Output the [X, Y] coordinate of the center of the cell containing the given text.  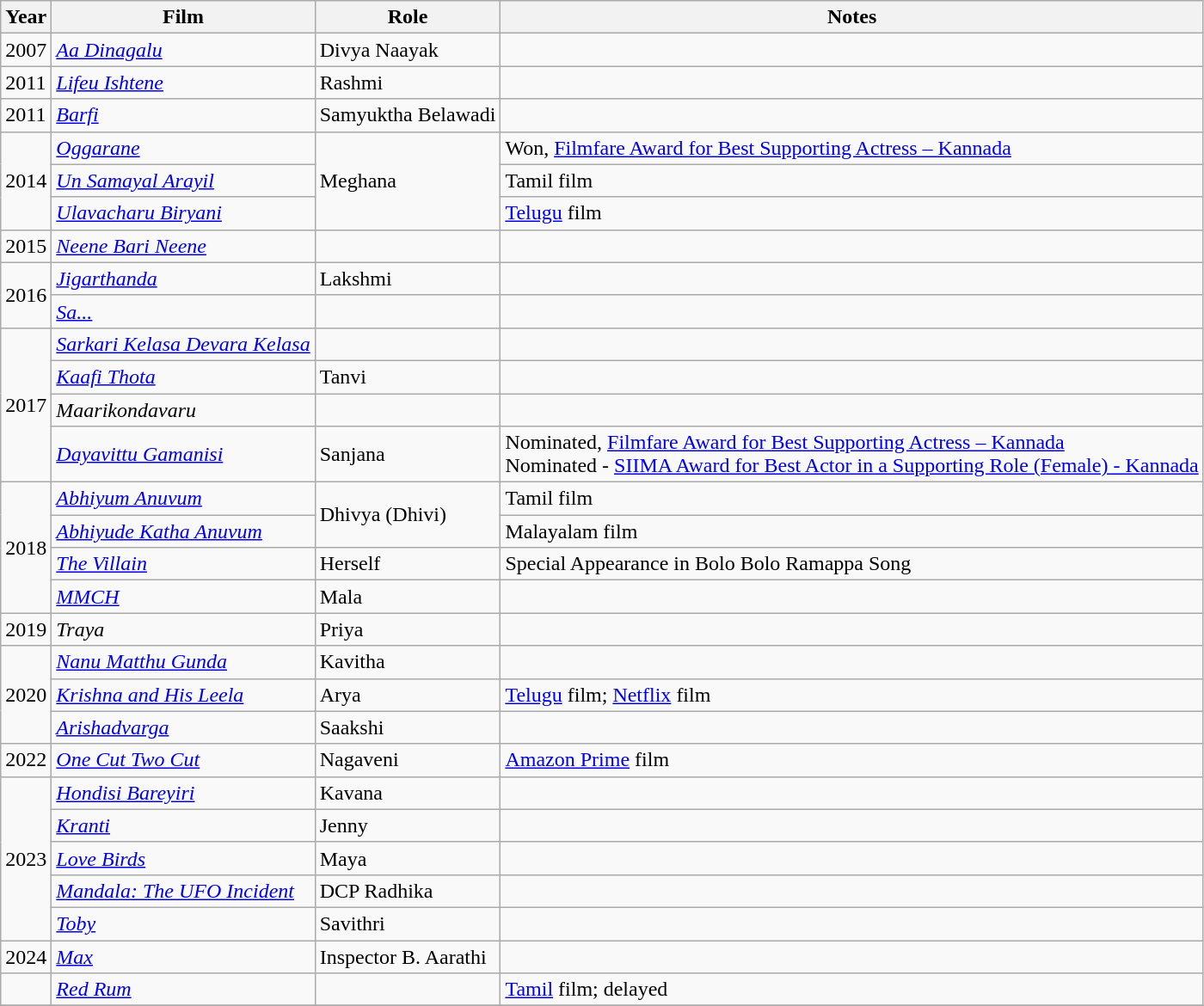
MMCH [183, 597]
Mala [408, 597]
Amazon Prime film [851, 760]
Tanvi [408, 377]
2019 [26, 629]
Role [408, 17]
2018 [26, 548]
Sarkari Kelasa Devara Kelasa [183, 344]
Kaafi Thota [183, 377]
Abhiyude Katha Anuvum [183, 531]
Herself [408, 564]
Film [183, 17]
Inspector B. Aarathi [408, 957]
Lifeu Ishtene [183, 83]
Arya [408, 695]
2015 [26, 246]
Special Appearance in Bolo Bolo Ramappa Song [851, 564]
Malayalam film [851, 531]
Traya [183, 629]
Max [183, 957]
Mandala: The UFO Incident [183, 891]
Oggarane [183, 148]
Saakshi [408, 727]
Year [26, 17]
Maya [408, 858]
Maarikondavaru [183, 410]
Sanjana [408, 454]
Kavana [408, 793]
Dayavittu Gamanisi [183, 454]
Dhivya (Dhivi) [408, 515]
Nominated, Filmfare Award for Best Supporting Actress – KannadaNominated - SIIMA Award for Best Actor in a Supporting Role (Female) - Kannada [851, 454]
Priya [408, 629]
The Villain [183, 564]
Red Rum [183, 990]
Un Samayal Arayil [183, 181]
Kavitha [408, 662]
Savithri [408, 923]
Tamil film; delayed [851, 990]
Toby [183, 923]
2023 [26, 858]
Love Birds [183, 858]
Ulavacharu Biryani [183, 213]
2022 [26, 760]
Neene Bari Neene [183, 246]
Abhiyum Anuvum [183, 499]
Rashmi [408, 83]
Lakshmi [408, 279]
Divya Naayak [408, 50]
Krishna and His Leela [183, 695]
Jigarthanda [183, 279]
Sa... [183, 311]
2020 [26, 695]
Jenny [408, 825]
Aa Dinagalu [183, 50]
Notes [851, 17]
Nanu Matthu Gunda [183, 662]
Arishadvarga [183, 727]
Telugu film [851, 213]
Meghana [408, 181]
2007 [26, 50]
2017 [26, 404]
DCP Radhika [408, 891]
2024 [26, 957]
Won, Filmfare Award for Best Supporting Actress – Kannada [851, 148]
2014 [26, 181]
Hondisi Bareyiri [183, 793]
Telugu film; Netflix film [851, 695]
Barfi [183, 115]
One Cut Two Cut [183, 760]
Kranti [183, 825]
Samyuktha Belawadi [408, 115]
2016 [26, 295]
Nagaveni [408, 760]
